Return [X, Y] of the center of cell containing provided text 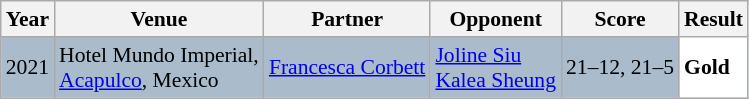
Year [28, 19]
2021 [28, 68]
Hotel Mundo Imperial,Acapulco, Mexico [159, 68]
Opponent [496, 19]
Gold [714, 68]
21–12, 21–5 [620, 68]
Result [714, 19]
Venue [159, 19]
Francesca Corbett [348, 68]
Score [620, 19]
Joline Siu Kalea Sheung [496, 68]
Partner [348, 19]
